Determine the (X, Y) coordinate at the center of the cell enclosing the given text.  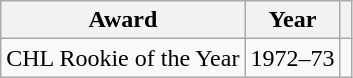
1972–73 (292, 58)
Award (123, 20)
Year (292, 20)
CHL Rookie of the Year (123, 58)
